Detect which cell encompasses the target text, then output its (x, y) center coordinate. 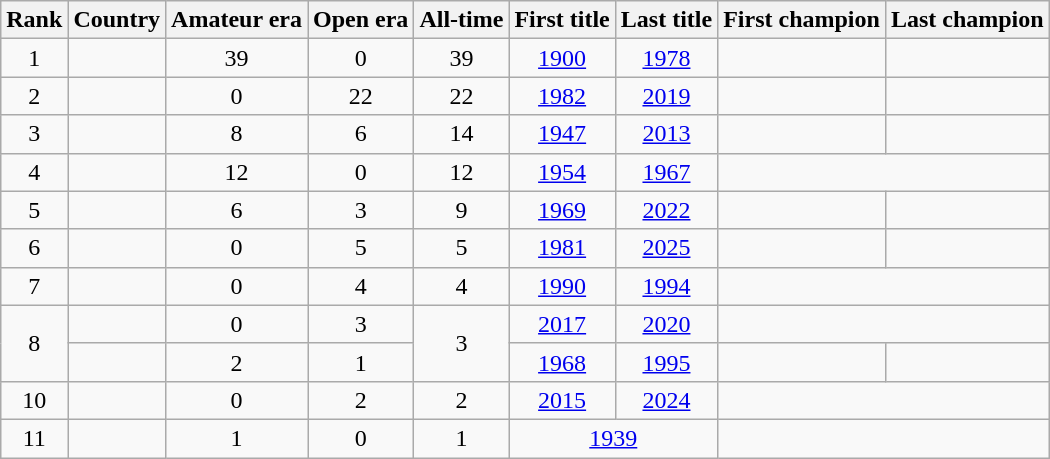
1900 (562, 58)
11 (34, 438)
2013 (666, 134)
1967 (666, 172)
Last champion (967, 20)
2017 (562, 324)
Amateur era (237, 20)
1968 (562, 362)
2022 (666, 210)
1947 (562, 134)
1969 (562, 210)
9 (462, 210)
2024 (666, 400)
2019 (666, 96)
7 (34, 286)
10 (34, 400)
1978 (666, 58)
2020 (666, 324)
1982 (562, 96)
Last title (666, 20)
2015 (562, 400)
First champion (802, 20)
14 (462, 134)
1994 (666, 286)
1990 (562, 286)
1939 (614, 438)
Rank (34, 20)
1995 (666, 362)
1981 (562, 248)
1954 (562, 172)
First title (562, 20)
Open era (361, 20)
All-time (462, 20)
2025 (666, 248)
Country (117, 20)
